Identify which cell holds the provided text, then report its [X, Y] central coordinate. 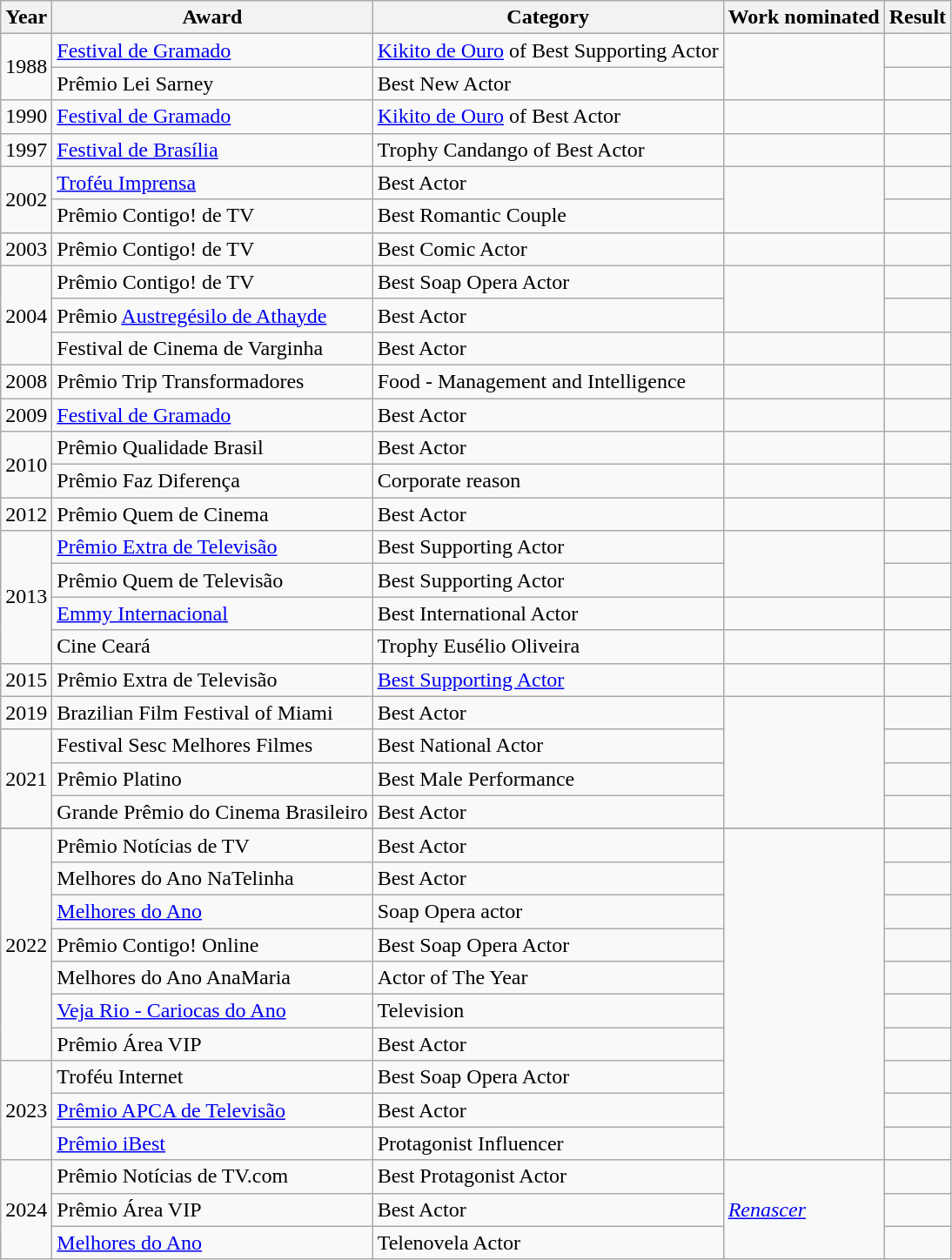
Prêmio Lei Sarney [212, 84]
2010 [26, 465]
Prêmio Austregésilo de Athayde [212, 315]
Prêmio Qualidade Brasil [212, 448]
2003 [26, 249]
Best Romantic Couple [548, 216]
Grande Prêmio do Cinema Brasileiro [212, 812]
Best New Actor [548, 84]
Melhores do Ano NaTelinha [212, 878]
1997 [26, 150]
Result [917, 17]
Best Protagonist Actor [548, 1176]
2024 [26, 1210]
2009 [26, 415]
Prêmio Notícias de TV [212, 845]
2021 [26, 779]
2023 [26, 1110]
1988 [26, 67]
Emmy Internacional [212, 613]
2008 [26, 381]
Actor of The Year [548, 978]
Corporate reason [548, 481]
Prêmio Contigo! Online [212, 944]
Prêmio Quem de Televisão [212, 580]
Category [548, 17]
Melhores do Ano AnaMaria [212, 978]
Award [212, 17]
Renascer [804, 1210]
Prêmio Quem de Cinema [212, 514]
2015 [26, 680]
Television [548, 1011]
Trophy Candango of Best Actor [548, 150]
Best Comic Actor [548, 249]
Prêmio iBest [212, 1143]
Year [26, 17]
Kikito de Ouro of Best Supporting Actor [548, 50]
Kikito de Ouro of Best Actor [548, 117]
Best Male Performance [548, 779]
2013 [26, 597]
2022 [26, 944]
Festival de Brasília [212, 150]
Troféu Internet [212, 1077]
Prêmio Notícias de TV.com [212, 1176]
Festival Sesc Melhores Filmes [212, 746]
Work nominated [804, 17]
Protagonist Influencer [548, 1143]
Cine Ceará [212, 647]
Prêmio Trip Transformadores [212, 381]
Best National Actor [548, 746]
Brazilian Film Festival of Miami [212, 713]
2019 [26, 713]
Telenovela Actor [548, 1243]
Prêmio APCA de Televisão [212, 1110]
Prêmio Faz Diferença [212, 481]
Prêmio Platino [212, 779]
Troféu Imprensa [212, 183]
1990 [26, 117]
2012 [26, 514]
Food - Management and Intelligence [548, 381]
2004 [26, 315]
Veja Rio - Cariocas do Ano [212, 1011]
Best International Actor [548, 613]
Trophy Eusélio Oliveira [548, 647]
Soap Opera actor [548, 911]
2002 [26, 199]
Festival de Cinema de Varginha [212, 348]
